Return the (X, Y) coordinate for the center point of the cell that contains the specified text.  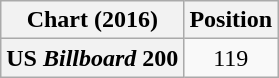
Chart (2016) (92, 20)
Position (231, 20)
119 (231, 58)
US Billboard 200 (92, 58)
